Return the (x, y) coordinate for the center point of the cell that contains the specified text.  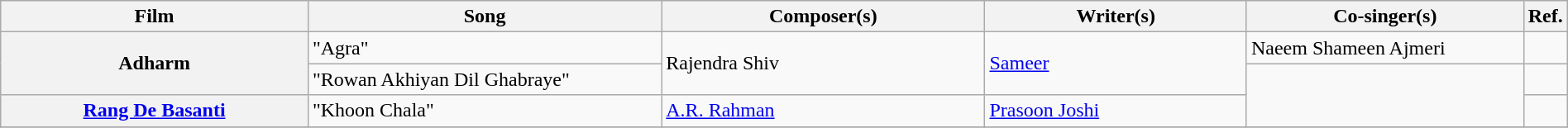
Song (485, 17)
Sameer (1116, 64)
Ref. (1545, 17)
Writer(s) (1116, 17)
"Agra" (485, 48)
Composer(s) (824, 17)
A.R. Rahman (824, 111)
Co-singer(s) (1384, 17)
Prasoon Joshi (1116, 111)
"Rowan Akhiyan Dil Ghabraye" (485, 79)
Rang De Basanti (155, 111)
Naeem Shameen Ajmeri (1384, 48)
Film (155, 17)
"Khoon Chala" (485, 111)
Adharm (155, 64)
Rajendra Shiv (824, 64)
